Detect which cell encompasses the target text, then output its (X, Y) center coordinate. 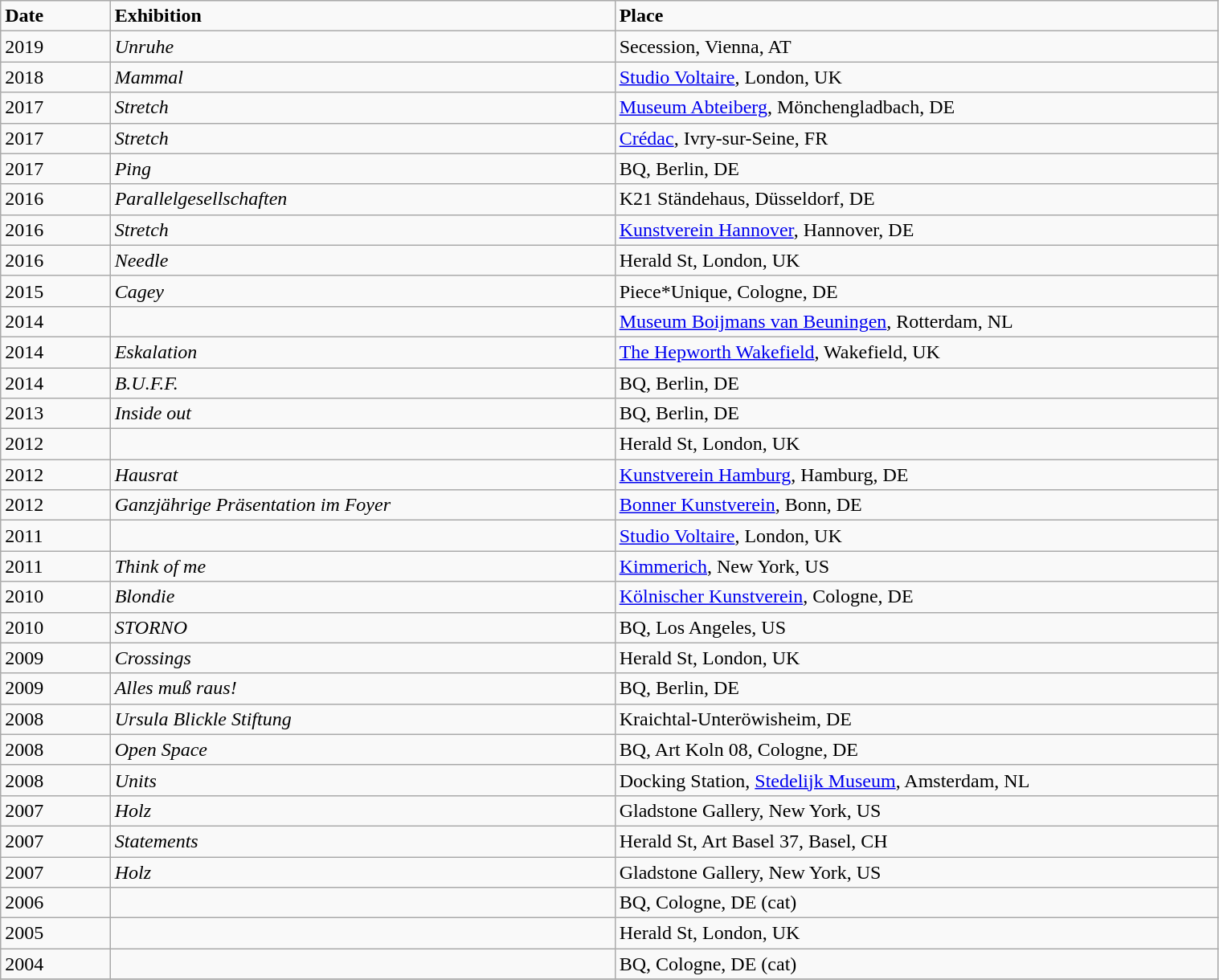
Units (362, 780)
Mammal (362, 77)
Museum Abteiberg, Mönchengladbach, DE (916, 108)
Kraichtal-Unteröwisheim, DE (916, 719)
Unruhe (362, 47)
Ganzjährige Präsentation im Foyer (362, 505)
2019 (55, 47)
Ursula Blickle Stiftung (362, 719)
2015 (55, 291)
Kunstverein Hannover, Hannover, DE (916, 230)
2013 (55, 414)
Needle (362, 260)
2005 (55, 933)
Crédac, Ivry-sur-Seine, FR (916, 138)
Crossings (362, 658)
2018 (55, 77)
Parallelgesellschaften (362, 199)
Date (55, 16)
B.U.F.F. (362, 383)
Think of me (362, 566)
Inside out (362, 414)
Exhibition (362, 16)
Bonner Kunstverein, Bonn, DE (916, 505)
Place (916, 16)
Ping (362, 169)
Hausrat (362, 475)
BQ, Art Koln 08, Cologne, DE (916, 749)
Herald St, Art Basel 37, Basel, CH (916, 841)
Statements (362, 841)
K21 Ständehaus, Düsseldorf, DE (916, 199)
Kunstverein Hamburg, Hamburg, DE (916, 475)
Piece*Unique, Cologne, DE (916, 291)
Blondie (362, 597)
Cagey (362, 291)
Kimmerich, New York, US (916, 566)
Secession, Vienna, AT (916, 47)
Docking Station, Stedelijk Museum, Amsterdam, NL (916, 780)
Kölnischer Kunstverein, Cologne, DE (916, 597)
2006 (55, 903)
Eskalation (362, 352)
Museum Boijmans van Beuningen, Rotterdam, NL (916, 321)
2004 (55, 964)
The Hepworth Wakefield, Wakefield, UK (916, 352)
Open Space (362, 749)
Alles muß raus! (362, 688)
BQ, Los Angeles, US (916, 627)
STORNO (362, 627)
